Find where the given text appears and provide that cell's center as [x, y] coordinate. 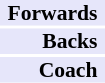
Coach [52, 70]
Backs [52, 41]
Forwards [52, 13]
